Extract the (x, y) coordinate from the center of the cell holding the provided text.  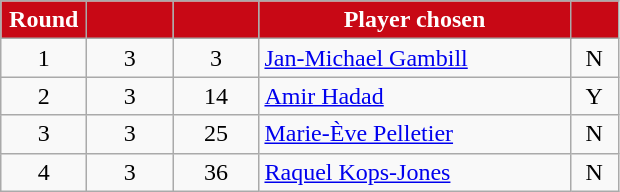
Raquel Kops-Jones (414, 172)
Amir Hadad (414, 96)
Round (44, 20)
Player chosen (414, 20)
Marie-Ève Pelletier (414, 134)
25 (216, 134)
14 (216, 96)
Y (594, 96)
4 (44, 172)
36 (216, 172)
Jan-Michael Gambill (414, 58)
1 (44, 58)
2 (44, 96)
